Return (x, y) of the center of cell containing provided text 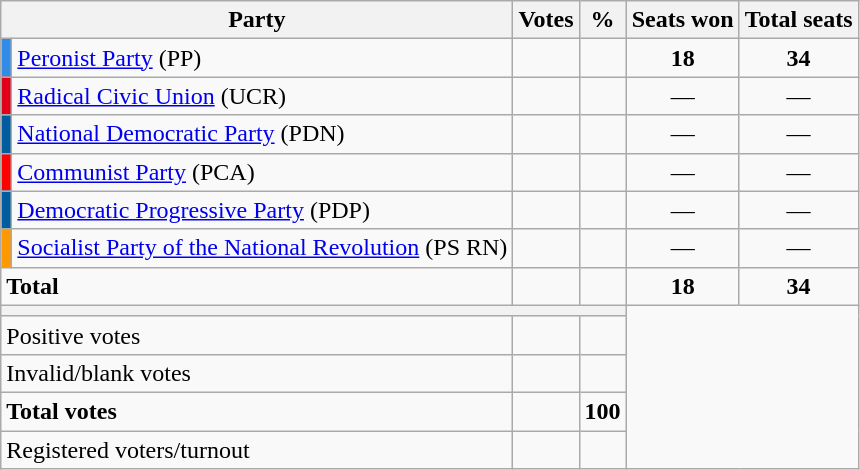
Total votes (257, 411)
Radical Civic Union (UCR) (262, 96)
Votes (546, 20)
Positive votes (257, 335)
National Democratic Party (PDN) (262, 134)
Democratic Progressive Party (PDP) (262, 210)
Communist Party (PCA) (262, 172)
Registered voters/turnout (257, 449)
Socialist Party of the National Revolution (PS RN) (262, 248)
Seats won (682, 20)
Party (257, 20)
100 (602, 411)
% (602, 20)
Peronist Party (PP) (262, 58)
Total (257, 286)
Total seats (798, 20)
Invalid/blank votes (257, 373)
